From the cell containing the given text, extract its center point as (x, y) coordinate. 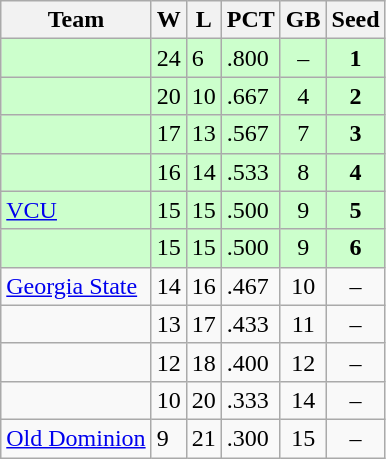
L (204, 20)
24 (168, 58)
1 (356, 58)
GB (303, 20)
2 (356, 96)
.533 (250, 172)
5 (356, 210)
.400 (250, 362)
.567 (250, 134)
VCU (76, 210)
W (168, 20)
Team (76, 20)
Old Dominion (76, 438)
3 (356, 134)
Georgia State (76, 286)
.333 (250, 400)
PCT (250, 20)
.300 (250, 438)
18 (204, 362)
.433 (250, 324)
8 (303, 172)
.800 (250, 58)
11 (303, 324)
Seed (356, 20)
.467 (250, 286)
21 (204, 438)
.667 (250, 96)
7 (303, 134)
